Locate the cell with the specified text and output its [X, Y] center coordinate. 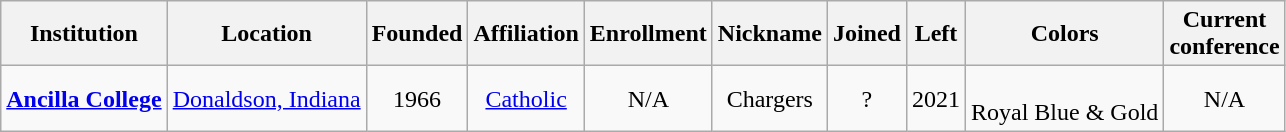
Ancilla College [84, 98]
Donaldson, Indiana [266, 98]
Chargers [770, 98]
Location [266, 34]
Catholic [526, 98]
2021 [936, 98]
Affiliation [526, 34]
Left [936, 34]
Founded [417, 34]
Royal Blue & Gold [1064, 98]
? [866, 98]
Joined [866, 34]
Currentconference [1224, 34]
Colors [1064, 34]
1966 [417, 98]
Enrollment [648, 34]
Nickname [770, 34]
Institution [84, 34]
